Scan for the cell matching the given text and deliver its [X, Y] coordinate at center. 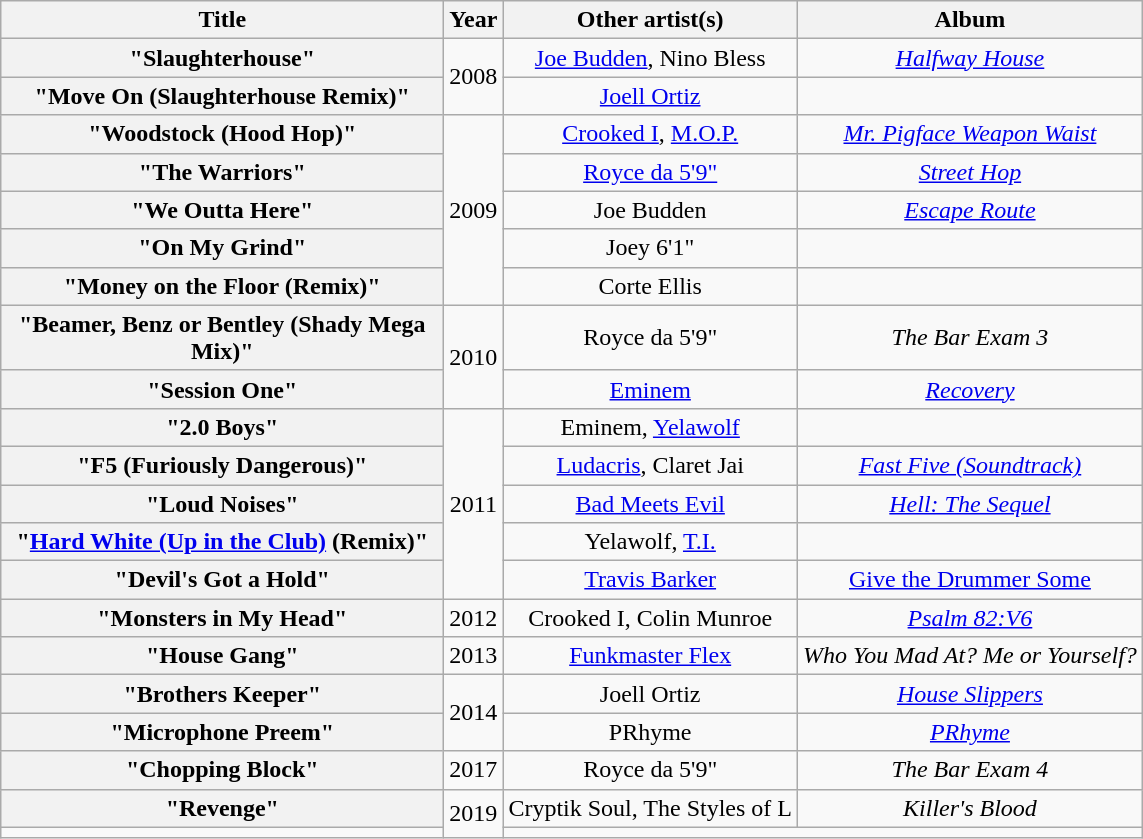
"Monsters in My Head" [222, 618]
Joe Budden, Nino Bless [650, 58]
Crooked I, M.O.P. [650, 134]
Fast Five (Soundtrack) [970, 465]
Travis Barker [650, 580]
Eminem, Yelawolf [650, 427]
Title [222, 20]
"2.0 Boys" [222, 427]
Crooked I, Colin Munroe [650, 618]
Other artist(s) [650, 20]
"Woodstock (Hood Hop)" [222, 134]
"We Outta Here" [222, 210]
Killer's Blood [970, 808]
2011 [474, 503]
Corte Ellis [650, 286]
Eminem [650, 389]
The Bar Exam 4 [970, 770]
"Revenge" [222, 808]
"Chopping Block" [222, 770]
2010 [474, 356]
"On My Grind" [222, 248]
2019 [474, 814]
2014 [474, 713]
2012 [474, 618]
Joe Budden [650, 210]
Who You Mad At? Me or Yourself? [970, 656]
"Beamer, Benz or Bentley (Shady Mega Mix)" [222, 338]
2013 [474, 656]
Yelawolf, T.I. [650, 542]
2008 [474, 77]
"Devil's Got a Hold" [222, 580]
Mr. Pigface Weapon Waist [970, 134]
"Loud Noises" [222, 503]
Cryptik Soul, The Styles of L [650, 808]
Year [474, 20]
"F5 (Furiously Dangerous)" [222, 465]
"Session One" [222, 389]
Album [970, 20]
The Bar Exam 3 [970, 338]
"Brothers Keeper" [222, 694]
2017 [474, 770]
Halfway House [970, 58]
Bad Meets Evil [650, 503]
"House Gang" [222, 656]
"Hard White (Up in the Club) (Remix)" [222, 542]
Ludacris, Claret Jai [650, 465]
Joey 6'1" [650, 248]
Escape Route [970, 210]
"Microphone Preem" [222, 732]
2009 [474, 210]
Recovery [970, 389]
Give the Drummer Some [970, 580]
Psalm 82:V6 [970, 618]
Funkmaster Flex [650, 656]
"Slaughterhouse" [222, 58]
"The Warriors" [222, 172]
"Money on the Floor (Remix)" [222, 286]
Hell: The Sequel [970, 503]
House Slippers [970, 694]
Street Hop [970, 172]
"Move On (Slaughterhouse Remix)" [222, 96]
